Return the (X, Y) coordinate for the center point of the cell that contains the specified text.  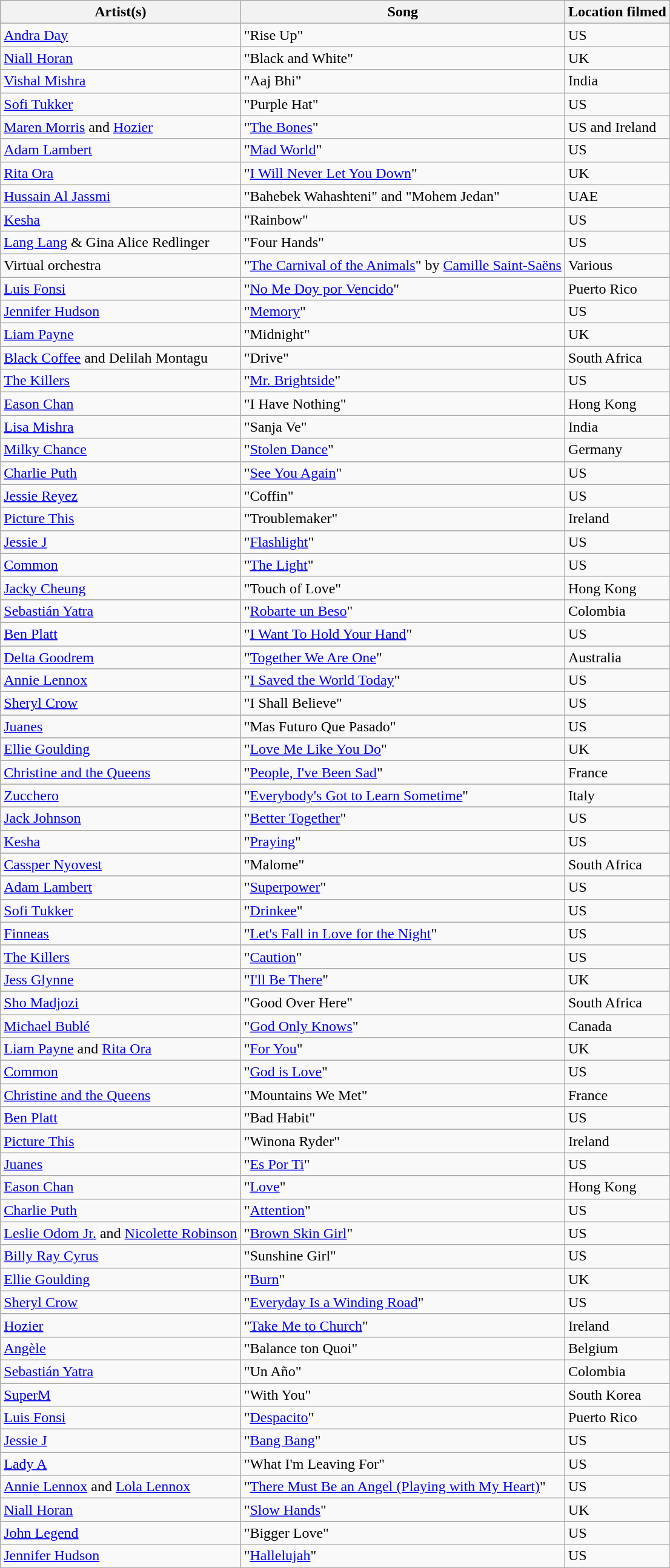
"Mountains We Met" (402, 1095)
"God Only Knows" (402, 1026)
"Aaj Bhi" (402, 81)
Jess Glynne (121, 980)
Michael Bublé (121, 1026)
"Praying" (402, 842)
"Troublemaker" (402, 519)
"Robarte un Beso" (402, 611)
John Legend (121, 1533)
"I Want To Hold Your Hand" (402, 634)
"Memory" (402, 312)
"Touch of Love" (402, 588)
"Together We Are One" (402, 657)
Milky Chance (121, 450)
"People, I've Been Sad" (402, 772)
"The Light" (402, 565)
"Bigger Love" (402, 1533)
"Take Me to Church" (402, 1325)
"Bahebek Wahashteni" and "Mohem Jedan" (402, 196)
"I Shall Believe" (402, 703)
Finneas (121, 934)
"Winona Ryder" (402, 1141)
Liam Payne (121, 335)
"Rainbow" (402, 219)
Zucchero (121, 796)
"Balance ton Quoi" (402, 1348)
Annie Lennox (121, 680)
"Midnight" (402, 335)
"Coffin" (402, 496)
"The Carnival of the Animals" by Camille Saint-Saëns (402, 265)
Various (617, 265)
"Rise Up" (402, 35)
Sho Madjozi (121, 1003)
Jessie Reyez (121, 496)
"Better Together" (402, 819)
Billy Ray Cyrus (121, 1256)
Australia (617, 657)
"Mad World" (402, 150)
"For You" (402, 1049)
"Burn" (402, 1279)
Maren Morris and Hozier (121, 127)
"What I'm Leaving For" (402, 1464)
"Despacito" (402, 1418)
"Drinkee" (402, 911)
"Flashlight" (402, 542)
"Everyday Is a Winding Road" (402, 1302)
"Everybody's Got to Learn Sometime" (402, 796)
"Mas Futuro Que Pasado" (402, 726)
"Black and White" (402, 58)
"Slow Hands" (402, 1510)
"Love" (402, 1187)
Vishal Mishra (121, 81)
"Four Hands" (402, 242)
UAE (617, 196)
Liam Payne and Rita Ora (121, 1049)
"Good Over Here" (402, 1003)
"I Will Never Let You Down" (402, 173)
US and Ireland (617, 127)
"There Must Be an Angel (Playing with My Heart)" (402, 1487)
Rita Ora (121, 173)
Angèle (121, 1348)
Hussain Al Jassmi (121, 196)
"Drive" (402, 358)
Annie Lennox and Lola Lennox (121, 1487)
Artist(s) (121, 12)
"Love Me Like You Do" (402, 749)
"Es Por Ti" (402, 1164)
South Korea (617, 1394)
"Brown Skin Girl" (402, 1233)
Lady A (121, 1464)
Germany (617, 450)
"Mr. Brightside" (402, 381)
"Hallelujah" (402, 1556)
"Un Año" (402, 1371)
"I Saved the World Today" (402, 680)
Lang Lang & Gina Alice Redlinger (121, 242)
"I'll Be There" (402, 980)
Italy (617, 796)
Location filmed (617, 12)
Jack Johnson (121, 819)
"Attention" (402, 1210)
"See You Again" (402, 473)
Cassper Nyovest (121, 865)
Andra Day (121, 35)
"I Have Nothing" (402, 404)
Leslie Odom Jr. and Nicolette Robinson (121, 1233)
Jacky Cheung (121, 588)
"Malome" (402, 865)
"Let's Fall in Love for the Night" (402, 934)
"Sanja Ve" (402, 427)
"The Bones" (402, 127)
Virtual orchestra (121, 265)
Lisa Mishra (121, 427)
"No Me Doy por Vencido" (402, 289)
"Bad Habit" (402, 1118)
Black Coffee and Delilah Montagu (121, 358)
Hozier (121, 1325)
"With You" (402, 1394)
"Superpower" (402, 888)
"Caution" (402, 957)
Canada (617, 1026)
Delta Goodrem (121, 657)
Belgium (617, 1348)
"God is Love" (402, 1072)
"Purple Hat" (402, 104)
Song (402, 12)
"Bang Bang" (402, 1441)
"Stolen Dance" (402, 450)
SuperM (121, 1394)
"Sunshine Girl" (402, 1256)
